Determine the (x, y) coordinate at the center of the cell enclosing the given text.  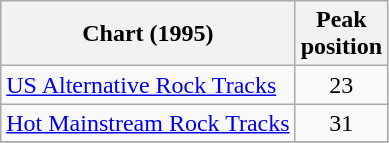
Chart (1995) (148, 34)
US Alternative Rock Tracks (148, 85)
Hot Mainstream Rock Tracks (148, 123)
Peakposition (341, 34)
23 (341, 85)
31 (341, 123)
